Pinpoint the cell where the given text exists, returning its (x, y) midpoint coordinate. 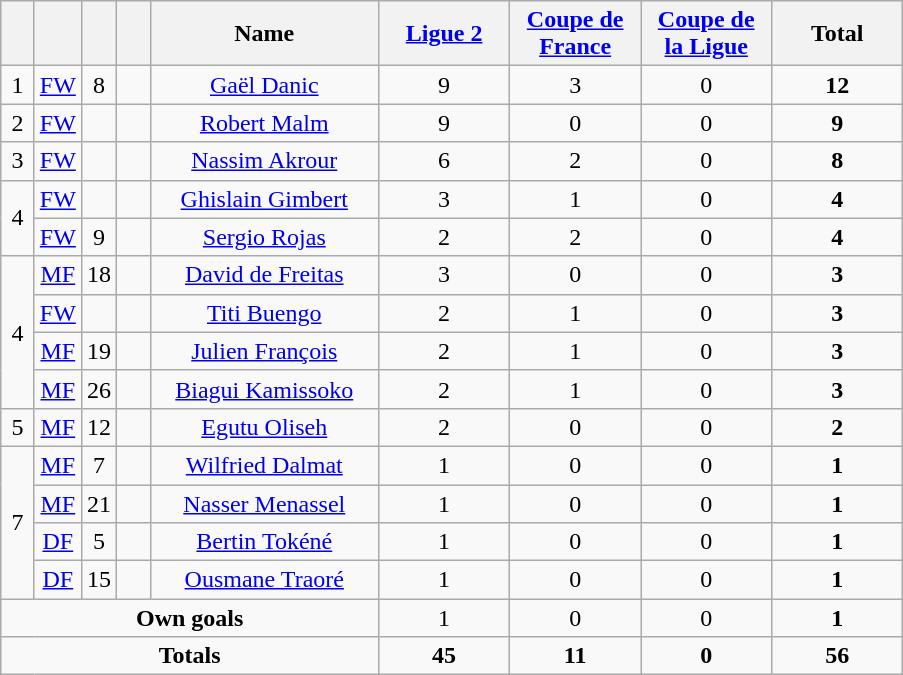
Ghislain Gimbert (264, 199)
Nasser Menassel (264, 503)
Titi Buengo (264, 313)
Biagui Kamissoko (264, 389)
Julien François (264, 351)
56 (838, 656)
15 (98, 580)
19 (98, 351)
Coupe de la Ligue (706, 34)
11 (576, 656)
Bertin Tokéné (264, 542)
45 (444, 656)
Egutu Oliseh (264, 427)
Wilfried Dalmat (264, 465)
David de Freitas (264, 275)
Gaël Danic (264, 85)
Own goals (190, 618)
18 (98, 275)
26 (98, 389)
Ousmane Traoré (264, 580)
Coupe de France (576, 34)
Totals (190, 656)
Ligue 2 (444, 34)
Name (264, 34)
Sergio Rojas (264, 237)
21 (98, 503)
Nassim Akrour (264, 161)
6 (444, 161)
Robert Malm (264, 123)
Total (838, 34)
